For the text-containing cell, return its midpoint in (X, Y) coordinate format. 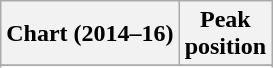
Peakposition (225, 34)
Chart (2014–16) (90, 34)
